Extract the [X, Y] coordinate from the center of the cell holding the provided text.  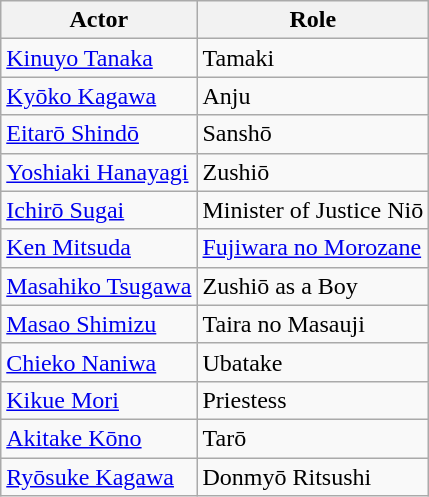
Chieko Naniwa [99, 362]
Priestess [313, 400]
Zushiō as a Boy [313, 286]
Eitarō Shindō [99, 134]
Anju [313, 96]
Kinuyo Tanaka [99, 58]
Masahiko Tsugawa [99, 286]
Zushiō [313, 172]
Ichirō Sugai [99, 210]
Akitake Kōno [99, 438]
Kyōko Kagawa [99, 96]
Donmyō Ritsushi [313, 477]
Taira no Masauji [313, 324]
Role [313, 20]
Ken Mitsuda [99, 248]
Ryōsuke Kagawa [99, 477]
Minister of Justice Niō [313, 210]
Tamaki [313, 58]
Actor [99, 20]
Masao Shimizu [99, 324]
Ubatake [313, 362]
Fujiwara no Morozane [313, 248]
Tarō [313, 438]
Yoshiaki Hanayagi [99, 172]
Kikue Mori [99, 400]
Sanshō [313, 134]
